For the text-containing cell, return its midpoint in [x, y] coordinate format. 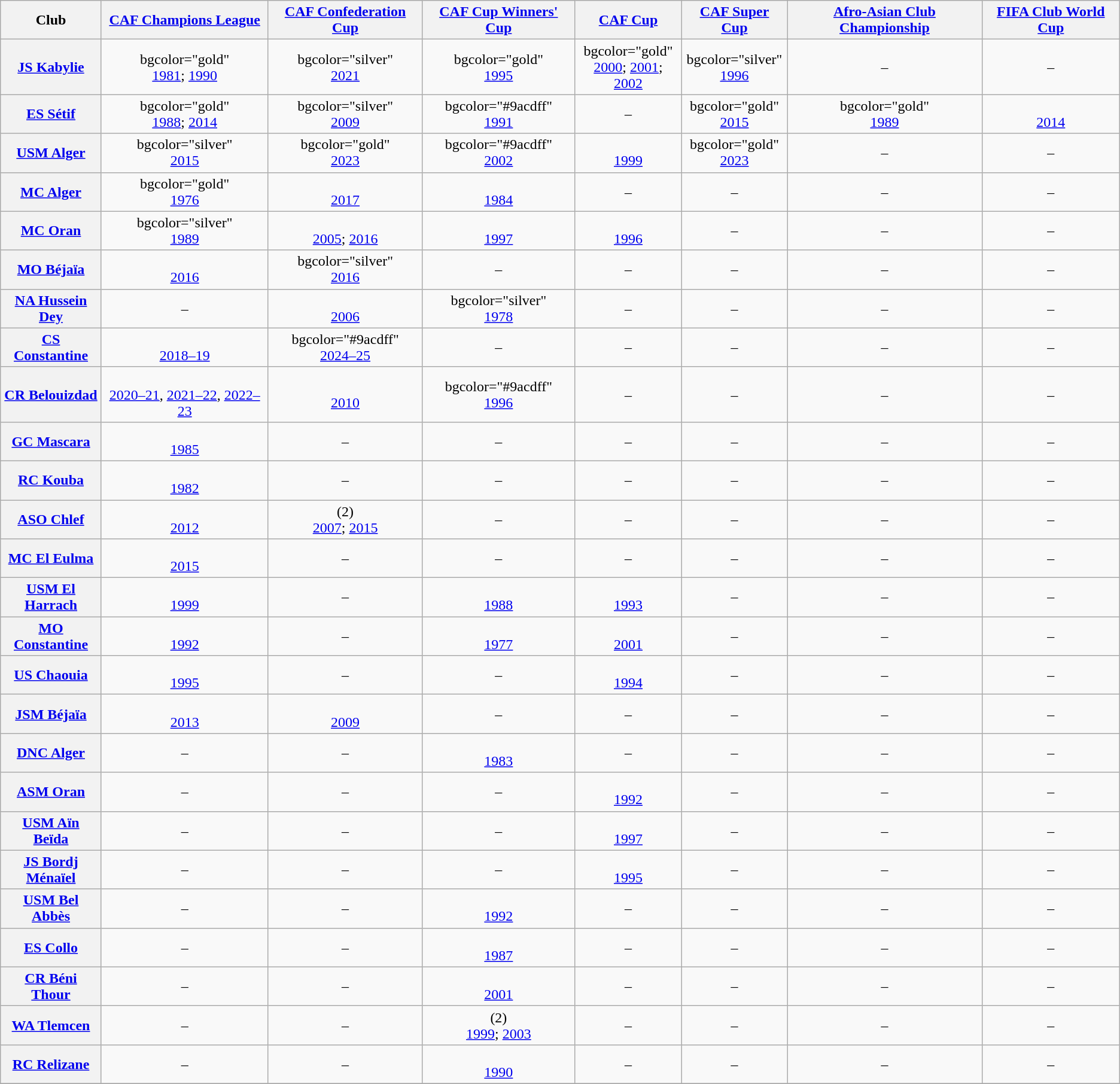
bgcolor="silver" 1996 [735, 67]
DNC Alger [51, 753]
1982 [184, 480]
2017 [345, 191]
bgcolor="#9acdff" 1996 [498, 394]
USM Alger [51, 153]
bgcolor="#9acdff" 1991 [498, 114]
RC Kouba [51, 480]
2020–21, 2021–22, 2022–23 [184, 394]
(2) 1999; 2003 [498, 1025]
CAF Confederation Cup [345, 20]
1994 [628, 675]
2012 [184, 519]
JS Bordj Ménaïel [51, 870]
bgcolor="gold" 1995 [498, 67]
bgcolor="gold" 1988; 2014 [184, 114]
bgcolor="silver" 1989 [184, 231]
1977 [498, 637]
JSM Béjaïa [51, 714]
2010 [345, 394]
MC Oran [51, 231]
2009 [345, 714]
ASO Chlef [51, 519]
1988 [498, 597]
2015 [184, 559]
JS Kabylie [51, 67]
1987 [498, 948]
GC Mascara [51, 441]
1983 [498, 753]
2013 [184, 714]
CS Constantine [51, 347]
bgcolor="gold" 1989 [885, 114]
ES Sétif [51, 114]
CAF Super Cup [735, 20]
CAF Champions League [184, 20]
bgcolor="silver" 2015 [184, 153]
bgcolor="silver" 2021 [345, 67]
2014 [1051, 114]
MC Alger [51, 191]
NA Hussein Dey [51, 309]
bgcolor="silver" 1978 [498, 309]
USM Aïn Beïda [51, 830]
MO Béjaïa [51, 269]
1990 [498, 1064]
CAF Cup Winners' Cup [498, 20]
2005; 2016 [345, 231]
MC El Eulma [51, 559]
bgcolor="gold" 1976 [184, 191]
bgcolor="gold" 2015 [735, 114]
USM Bel Abbès [51, 908]
MO Constantine [51, 637]
FIFA Club World Cup [1051, 20]
Afro-Asian Club Championship [885, 20]
ES Collo [51, 948]
WA Tlemcen [51, 1025]
1985 [184, 441]
bgcolor="#9acdff" 2002 [498, 153]
1993 [628, 597]
CR Béni Thour [51, 986]
2018–19 [184, 347]
bgcolor="gold" 2000; 2001; 2002 [628, 67]
RC Relizane [51, 1064]
bgcolor="gold" 1981; 1990 [184, 67]
ASM Oran [51, 792]
Club [51, 20]
1984 [498, 191]
CR Belouizdad [51, 394]
bgcolor="silver" 2016 [345, 269]
2016 [184, 269]
bgcolor="silver" 2009 [345, 114]
CAF Cup [628, 20]
2006 [345, 309]
US Chaouia [51, 675]
(2) 2007; 2015 [345, 519]
1996 [628, 231]
bgcolor="#9acdff" 2024–25 [345, 347]
USM El Harrach [51, 597]
